Locate the cell with the specified text and output its [x, y] center coordinate. 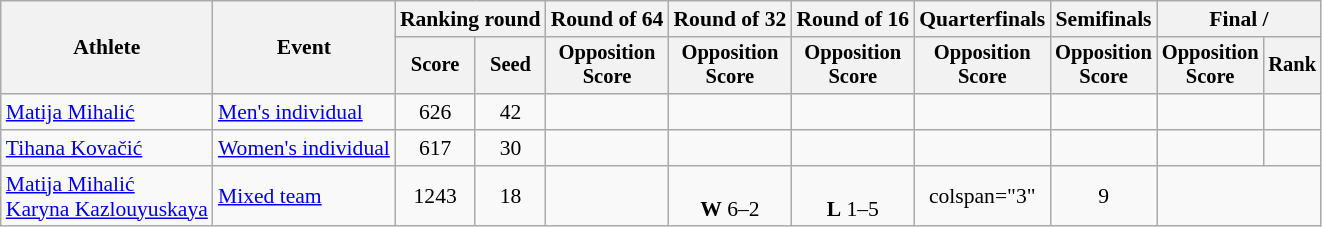
42 [510, 112]
Mixed team [304, 196]
Semifinals [1104, 19]
Round of 64 [608, 19]
Round of 32 [730, 19]
617 [436, 148]
Final / [1239, 19]
Matija MihalićKaryna Kazlouyuskaya [107, 196]
Seed [510, 66]
W 6–2 [730, 196]
L 1–5 [852, 196]
Rank [1292, 66]
Women's individual [304, 148]
9 [1104, 196]
Tihana Kovačić [107, 148]
Quarterfinals [982, 19]
Event [304, 48]
Round of 16 [852, 19]
Score [436, 66]
1243 [436, 196]
626 [436, 112]
Ranking round [470, 19]
colspan="3" [982, 196]
Men's individual [304, 112]
30 [510, 148]
18 [510, 196]
Athlete [107, 48]
Matija Mihalić [107, 112]
